Extract the (x, y) coordinate from the center of the cell holding the provided text.  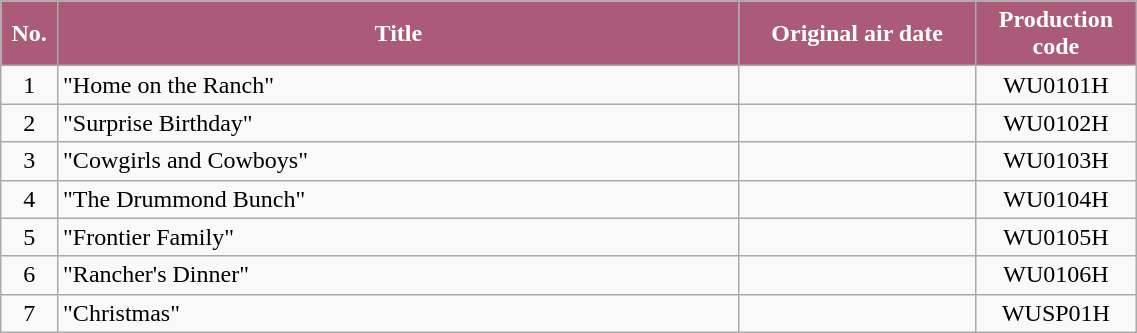
"Christmas" (399, 313)
WUSP01H (1056, 313)
"The Drummond Bunch" (399, 199)
"Frontier Family" (399, 237)
WU0106H (1056, 275)
1 (30, 85)
Productioncode (1056, 34)
3 (30, 161)
WU0104H (1056, 199)
"Cowgirls and Cowboys" (399, 161)
No. (30, 34)
WU0101H (1056, 85)
6 (30, 275)
WU0105H (1056, 237)
2 (30, 123)
WU0102H (1056, 123)
7 (30, 313)
4 (30, 199)
WU0103H (1056, 161)
"Surprise Birthday" (399, 123)
"Rancher's Dinner" (399, 275)
"Home on the Ranch" (399, 85)
5 (30, 237)
Original air date (857, 34)
Title (399, 34)
